For the text-containing cell, return its midpoint in (X, Y) coordinate format. 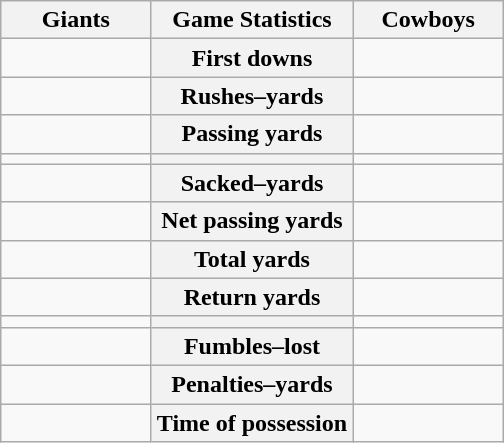
First downs (252, 58)
Giants (76, 20)
Cowboys (428, 20)
Time of possession (252, 423)
Game Statistics (252, 20)
Net passing yards (252, 221)
Penalties–yards (252, 384)
Rushes–yards (252, 96)
Sacked–yards (252, 183)
Return yards (252, 297)
Passing yards (252, 134)
Fumbles–lost (252, 346)
Total yards (252, 259)
